Pinpoint the cell where the given text exists, returning its [x, y] midpoint coordinate. 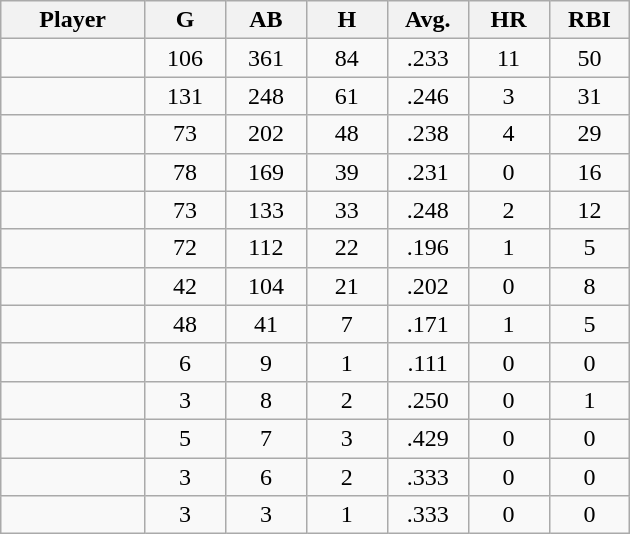
12 [590, 210]
.196 [428, 248]
.250 [428, 400]
41 [266, 324]
.429 [428, 438]
84 [346, 58]
11 [508, 58]
29 [590, 134]
.202 [428, 286]
133 [266, 210]
61 [346, 96]
.231 [428, 172]
16 [590, 172]
22 [346, 248]
RBI [590, 20]
9 [266, 362]
131 [186, 96]
Avg. [428, 20]
78 [186, 172]
.246 [428, 96]
361 [266, 58]
.111 [428, 362]
33 [346, 210]
42 [186, 286]
31 [590, 96]
202 [266, 134]
50 [590, 58]
112 [266, 248]
AB [266, 20]
21 [346, 286]
72 [186, 248]
.248 [428, 210]
248 [266, 96]
.171 [428, 324]
H [346, 20]
Player [73, 20]
169 [266, 172]
4 [508, 134]
G [186, 20]
.238 [428, 134]
.233 [428, 58]
HR [508, 20]
39 [346, 172]
106 [186, 58]
104 [266, 286]
